Locate the cell with the specified text and output its [x, y] center coordinate. 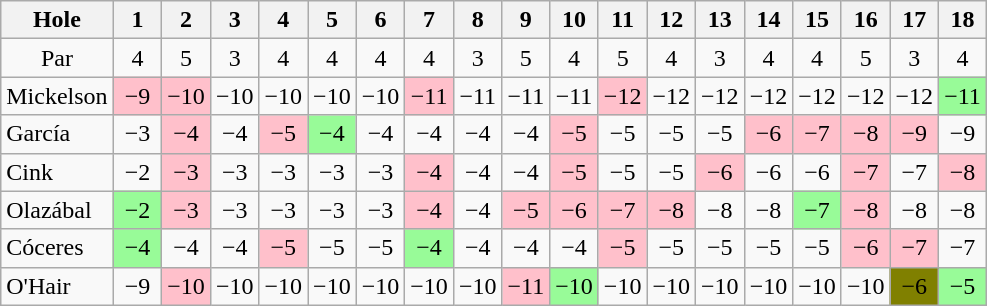
15 [818, 20]
Cink [57, 172]
16 [866, 20]
9 [526, 20]
11 [622, 20]
Cóceres [57, 248]
10 [574, 20]
14 [768, 20]
6 [380, 20]
García [57, 134]
12 [672, 20]
2 [186, 20]
Mickelson [57, 96]
18 [963, 20]
Par [57, 58]
8 [478, 20]
17 [914, 20]
O'Hair [57, 286]
7 [430, 20]
1 [138, 20]
13 [720, 20]
Olazábal [57, 210]
Hole [57, 20]
